From the cell containing the given text, extract its center point as [X, Y] coordinate. 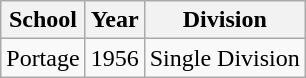
Division [224, 20]
1956 [114, 58]
School [43, 20]
Portage [43, 58]
Single Division [224, 58]
Year [114, 20]
